Return the (X, Y) coordinate for the center point of the cell that contains the specified text.  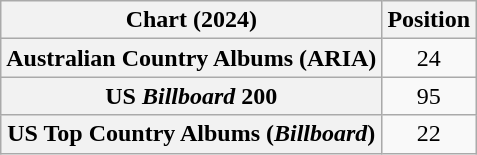
22 (429, 134)
US Billboard 200 (192, 96)
24 (429, 58)
US Top Country Albums (Billboard) (192, 134)
Position (429, 20)
95 (429, 96)
Chart (2024) (192, 20)
Australian Country Albums (ARIA) (192, 58)
